For the text-containing cell, return its midpoint in (X, Y) coordinate format. 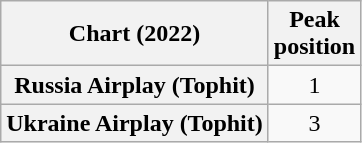
3 (314, 123)
Ukraine Airplay (Tophit) (135, 123)
Russia Airplay (Tophit) (135, 85)
1 (314, 85)
Peakposition (314, 34)
Chart (2022) (135, 34)
